Detect which cell encompasses the target text, then output its [X, Y] center coordinate. 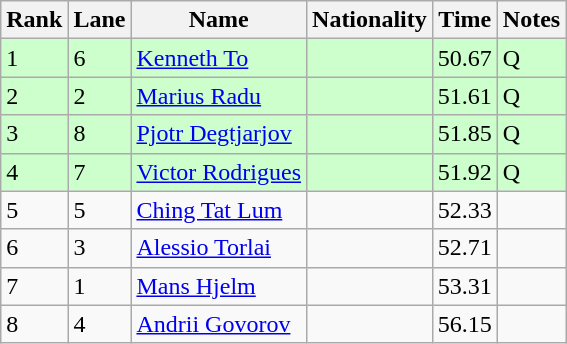
51.85 [464, 134]
50.67 [464, 58]
Mans Hjelm [219, 286]
52.71 [464, 248]
Andrii Govorov [219, 324]
Time [464, 20]
Marius Radu [219, 96]
Name [219, 20]
56.15 [464, 324]
Notes [531, 20]
Victor Rodrigues [219, 172]
Kenneth To [219, 58]
51.61 [464, 96]
Ching Tat Lum [219, 210]
51.92 [464, 172]
53.31 [464, 286]
52.33 [464, 210]
Rank [34, 20]
Pjotr Degtjarjov [219, 134]
Nationality [370, 20]
Alessio Torlai [219, 248]
Lane [100, 20]
